Find where the given text appears and provide that cell's center as [X, Y] coordinate. 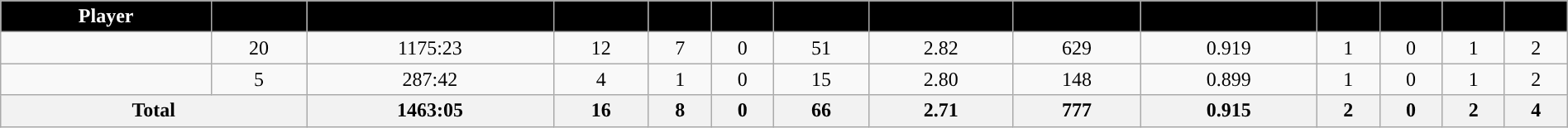
51 [822, 48]
148 [1077, 79]
0.899 [1229, 79]
0.919 [1229, 48]
7 [680, 48]
8 [680, 111]
777 [1077, 111]
1463:05 [430, 111]
16 [600, 111]
2.71 [941, 111]
1175:23 [430, 48]
Player [106, 17]
2.82 [941, 48]
629 [1077, 48]
12 [600, 48]
15 [822, 79]
20 [260, 48]
287:42 [430, 79]
5 [260, 79]
0.915 [1229, 111]
66 [822, 111]
2.80 [941, 79]
Total [154, 111]
